Output the [x, y] coordinate of the center of the cell containing the given text.  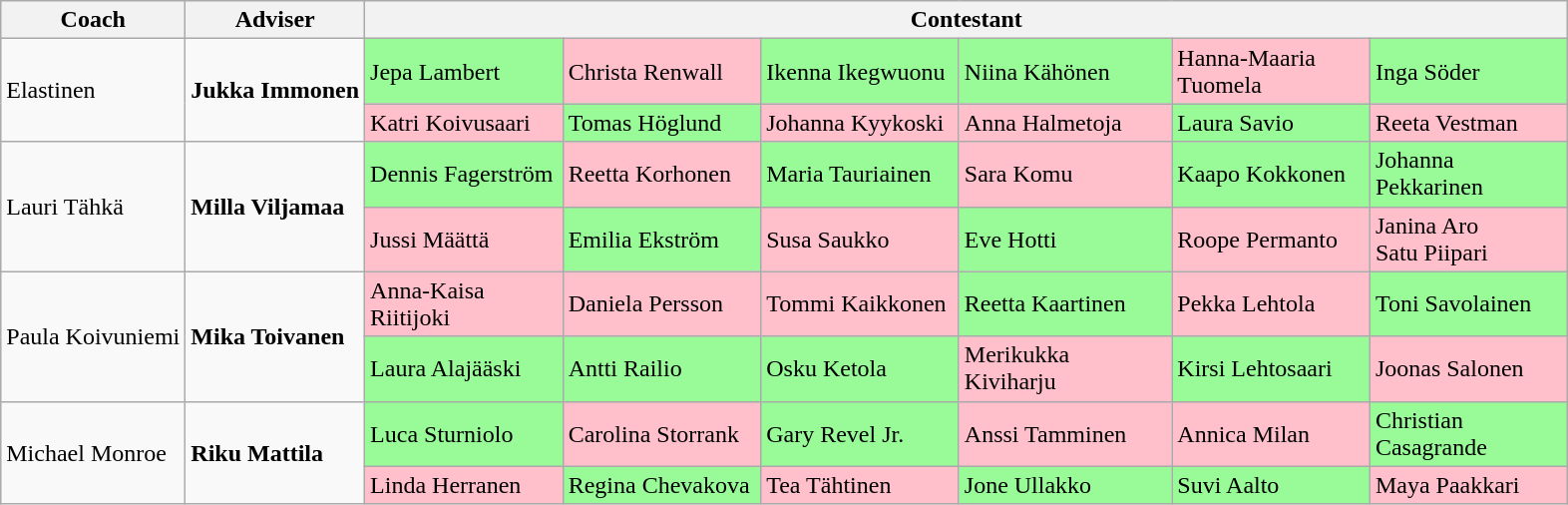
Jukka Immonen [275, 90]
Maya Paakkari [1468, 485]
Jone Ullakko [1065, 485]
Riku Mattila [275, 453]
Milla Viljamaa [275, 207]
Reeta Vestman [1468, 123]
Christa Renwall [662, 72]
Annica Milan [1271, 433]
Joonas Salonen [1468, 369]
Linda Herranen [465, 485]
Carolina Storrank [662, 433]
Hanna-Maaria Tuomela [1271, 72]
Contestant [967, 20]
Susa Saukko [860, 240]
Johanna Kyykoski [860, 123]
Toni Savolainen [1468, 303]
Regina Chevakova [662, 485]
Emilia Ekström [662, 240]
Merikukka Kiviharju [1065, 369]
Michael Monroe [94, 453]
Janina Aro Satu Piipari [1468, 240]
Tommi Kaikkonen [860, 303]
Anna Halmetoja [1065, 123]
Dennis Fagerström [465, 174]
Niina Kähönen [1065, 72]
Lauri Tähkä [94, 207]
Daniela Persson [662, 303]
Pekka Lehtola [1271, 303]
Christian Casagrande [1468, 433]
Laura Alajääski [465, 369]
Suvi Aalto [1271, 485]
Gary Revel Jr. [860, 433]
Katri Koivusaari [465, 123]
Anna-Kaisa Riitijoki [465, 303]
Inga Söder [1468, 72]
Mika Toivanen [275, 336]
Reetta Korhonen [662, 174]
Maria Tauriainen [860, 174]
Tomas Höglund [662, 123]
Luca Sturniolo [465, 433]
Kaapo Kokkonen [1271, 174]
Ikenna Ikegwuonu [860, 72]
Jepa Lambert [465, 72]
Sara Komu [1065, 174]
Kirsi Lehtosaari [1271, 369]
Antti Railio [662, 369]
Coach [94, 20]
Paula Koivuniemi [94, 336]
Jussi Määttä [465, 240]
Johanna Pekkarinen [1468, 174]
Anssi Tamminen [1065, 433]
Laura Savio [1271, 123]
Adviser [275, 20]
Osku Ketola [860, 369]
Tea Tähtinen [860, 485]
Elastinen [94, 90]
Reetta Kaartinen [1065, 303]
Roope Permanto [1271, 240]
Eve Hotti [1065, 240]
